From the cell containing the given text, extract its center point as (X, Y) coordinate. 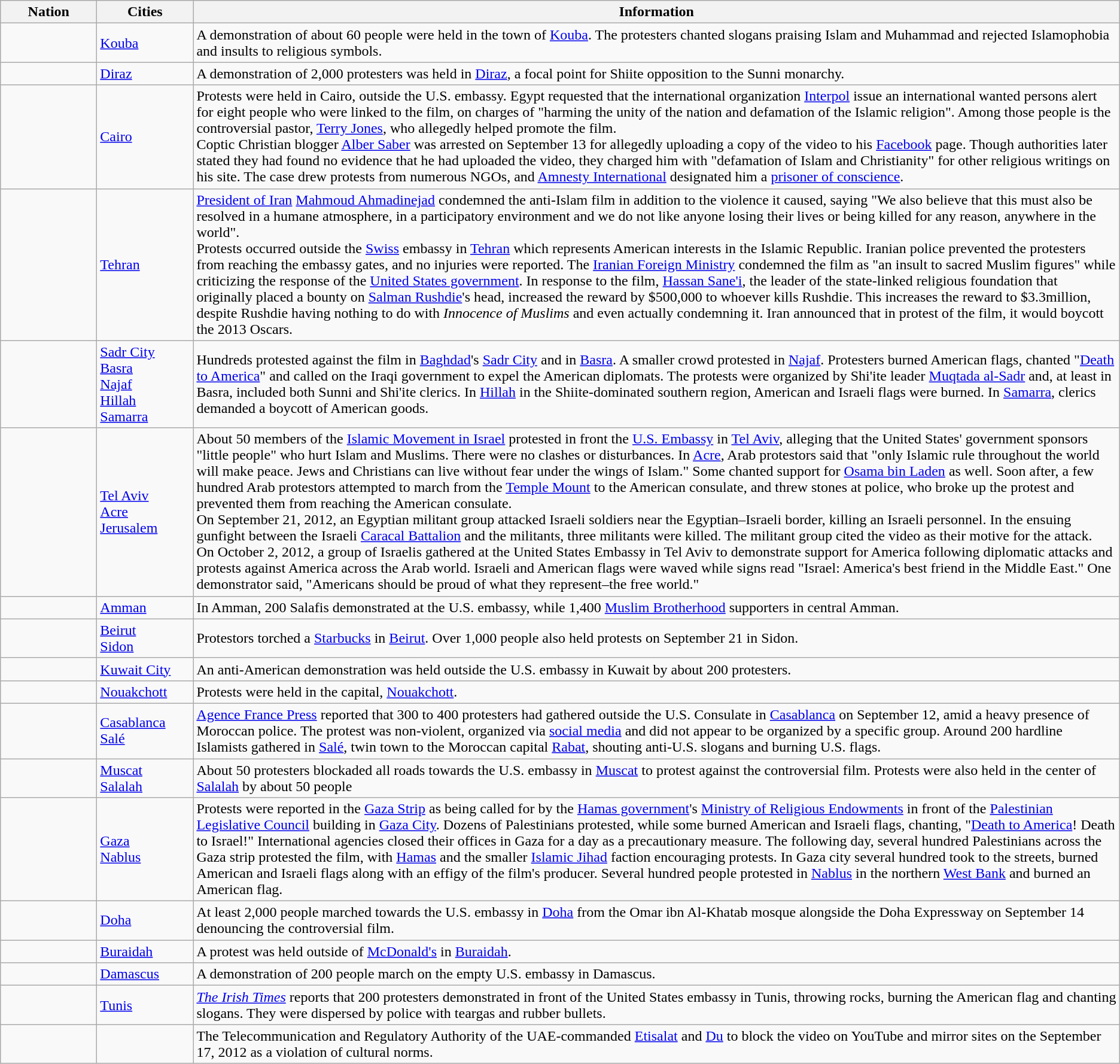
Tehran (145, 265)
A protest was held outside of McDonald's in Buraidah. (656, 951)
Tunis (145, 1005)
Sadr CityBasraNajafHillahSamarra (145, 384)
Damascus (145, 974)
Kouba (145, 43)
A demonstration of 200 people march on the empty U.S. embassy in Damascus. (656, 974)
Cairo (145, 136)
GazaNablus (145, 850)
Kuwait City (145, 669)
MuscatSalalah (145, 778)
Nouakchott (145, 692)
Protestors torched a Starbucks in Beirut. Over 1,000 people also held protests on September 21 in Sidon. (656, 638)
CasablancaSalé (145, 731)
Amman (145, 607)
Buraidah (145, 951)
Information (656, 12)
Nation (49, 12)
A demonstration of 2,000 protesters was held in Diraz, a focal point for Shiite opposition to the Sunni monarchy. (656, 74)
In Amman, 200 Salafis demonstrated at the U.S. embassy, while 1,400 Muslim Brotherhood supporters in central Amman. (656, 607)
Doha (145, 920)
Tel AvivAcreJerusalem (145, 512)
BeirutSidon (145, 638)
Diraz (145, 74)
Cities (145, 12)
An anti-American demonstration was held outside the U.S. embassy in Kuwait by about 200 protesters. (656, 669)
Protests were held in the capital, Nouakchott. (656, 692)
